Return the [x, y] coordinate for the center point of the cell that contains the specified text.  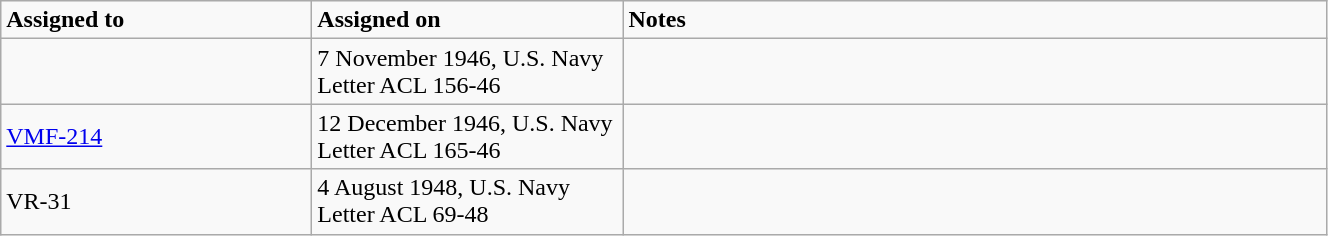
Assigned to [156, 20]
VMF-214 [156, 136]
4 August 1948, U.S. Navy Letter ACL 69-48 [468, 202]
VR-31 [156, 202]
Assigned on [468, 20]
7 November 1946, U.S. Navy Letter ACL 156-46 [468, 72]
Notes [975, 20]
12 December 1946, U.S. Navy Letter ACL 165-46 [468, 136]
